Capture the cell that displays the provided text and extract its (X, Y) central coordinate. 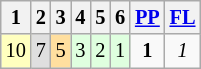
4 (80, 17)
PP (148, 17)
10 (16, 51)
6 (120, 17)
7 (41, 51)
FL (183, 17)
